Find where the given text appears and provide that cell's center as [x, y] coordinate. 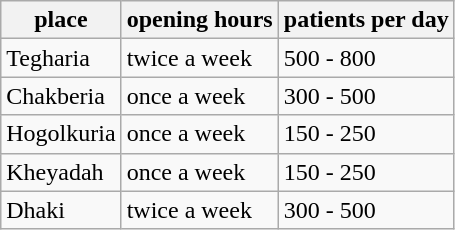
Chakberia [61, 96]
Kheyadah [61, 172]
place [61, 20]
Dhaki [61, 210]
Tegharia [61, 58]
Hogolkuria [61, 134]
opening hours [200, 20]
patients per day [366, 20]
500 - 800 [366, 58]
